Pinpoint the cell where the given text exists, returning its (X, Y) midpoint coordinate. 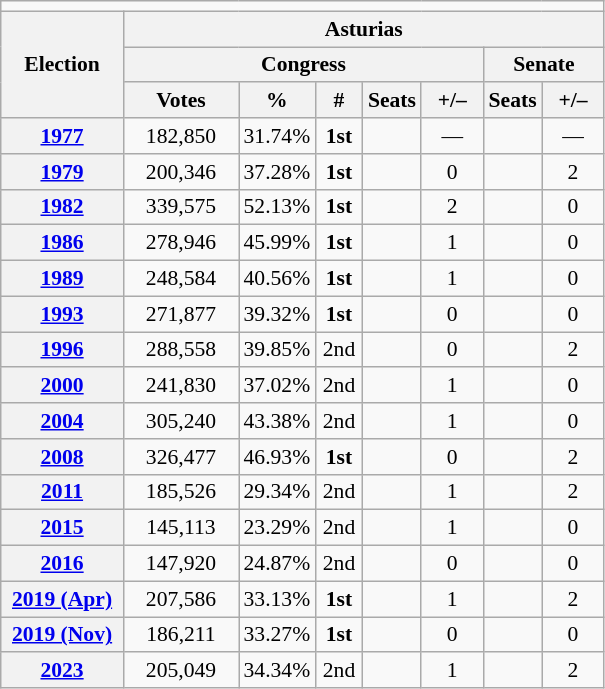
45.99% (276, 243)
207,586 (180, 599)
23.29% (276, 528)
52.13% (276, 207)
288,558 (180, 350)
43.38% (276, 421)
31.74% (276, 136)
1977 (62, 136)
2019 (Apr) (62, 599)
305,240 (180, 421)
1986 (62, 243)
185,526 (180, 492)
39.32% (276, 314)
39.85% (276, 350)
2019 (Nov) (62, 635)
1996 (62, 350)
186,211 (180, 635)
2011 (62, 492)
37.28% (276, 172)
% (276, 101)
1989 (62, 279)
2000 (62, 386)
145,113 (180, 528)
40.56% (276, 279)
33.27% (276, 635)
339,575 (180, 207)
200,346 (180, 172)
147,920 (180, 564)
271,877 (180, 314)
241,830 (180, 386)
29.34% (276, 492)
34.34% (276, 671)
Election (62, 64)
2008 (62, 457)
248,584 (180, 279)
Congress (303, 65)
2015 (62, 528)
46.93% (276, 457)
33.13% (276, 599)
2016 (62, 564)
# (339, 101)
Asturias (364, 29)
1982 (62, 207)
326,477 (180, 457)
2023 (62, 671)
205,049 (180, 671)
Senate (544, 65)
182,850 (180, 136)
37.02% (276, 386)
1993 (62, 314)
Votes (180, 101)
2004 (62, 421)
24.87% (276, 564)
278,946 (180, 243)
1979 (62, 172)
